Find where the given text appears and provide that cell's center as [X, Y] coordinate. 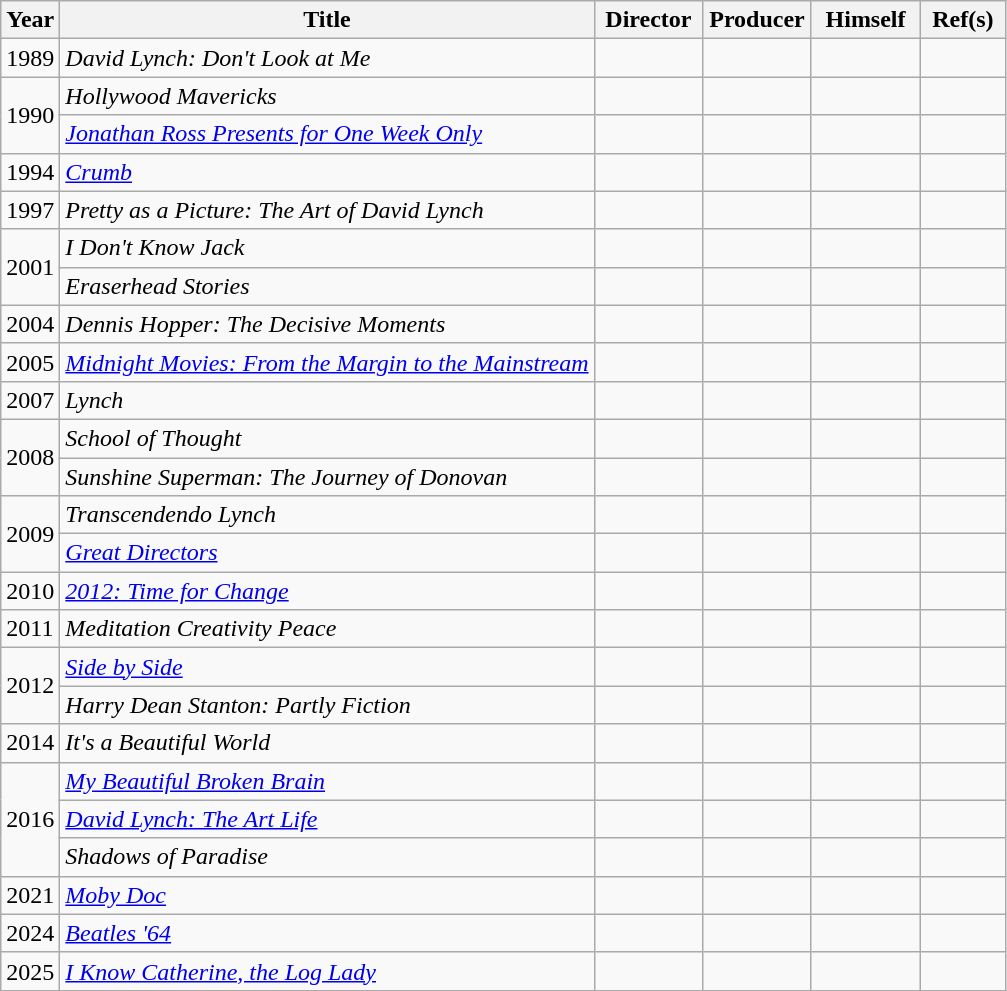
Title [327, 20]
Sunshine Superman: The Journey of Donovan [327, 477]
2016 [30, 819]
2012 [30, 686]
2004 [30, 324]
Great Directors [327, 553]
School of Thought [327, 438]
Dennis Hopper: The Decisive Moments [327, 324]
Director [648, 20]
1994 [30, 172]
It's a Beautiful World [327, 743]
Pretty as a Picture: The Art of David Lynch [327, 210]
Beatles '64 [327, 933]
Hollywood Mavericks [327, 96]
Year [30, 20]
Crumb [327, 172]
Moby Doc [327, 895]
2010 [30, 591]
My Beautiful Broken Brain [327, 781]
Ref(s) [963, 20]
Jonathan Ross Presents for One Week Only [327, 134]
2005 [30, 362]
1989 [30, 58]
2001 [30, 267]
2012: Time for Change [327, 591]
2009 [30, 534]
Harry Dean Stanton: Partly Fiction [327, 705]
Lynch [327, 400]
I Know Catherine, the Log Lady [327, 971]
2014 [30, 743]
Eraserhead Stories [327, 286]
Himself [866, 20]
2011 [30, 629]
David Lynch: Don't Look at Me [327, 58]
David Lynch: The Art Life [327, 819]
Producer [758, 20]
I Don't Know Jack [327, 248]
Side by Side [327, 667]
2008 [30, 457]
1997 [30, 210]
2021 [30, 895]
2025 [30, 971]
2024 [30, 933]
2007 [30, 400]
Transcendendo Lynch [327, 515]
1990 [30, 115]
Midnight Movies: From the Margin to the Mainstream [327, 362]
Meditation Creativity Peace [327, 629]
Shadows of Paradise [327, 857]
